Detect which cell encompasses the target text, then output its [X, Y] center coordinate. 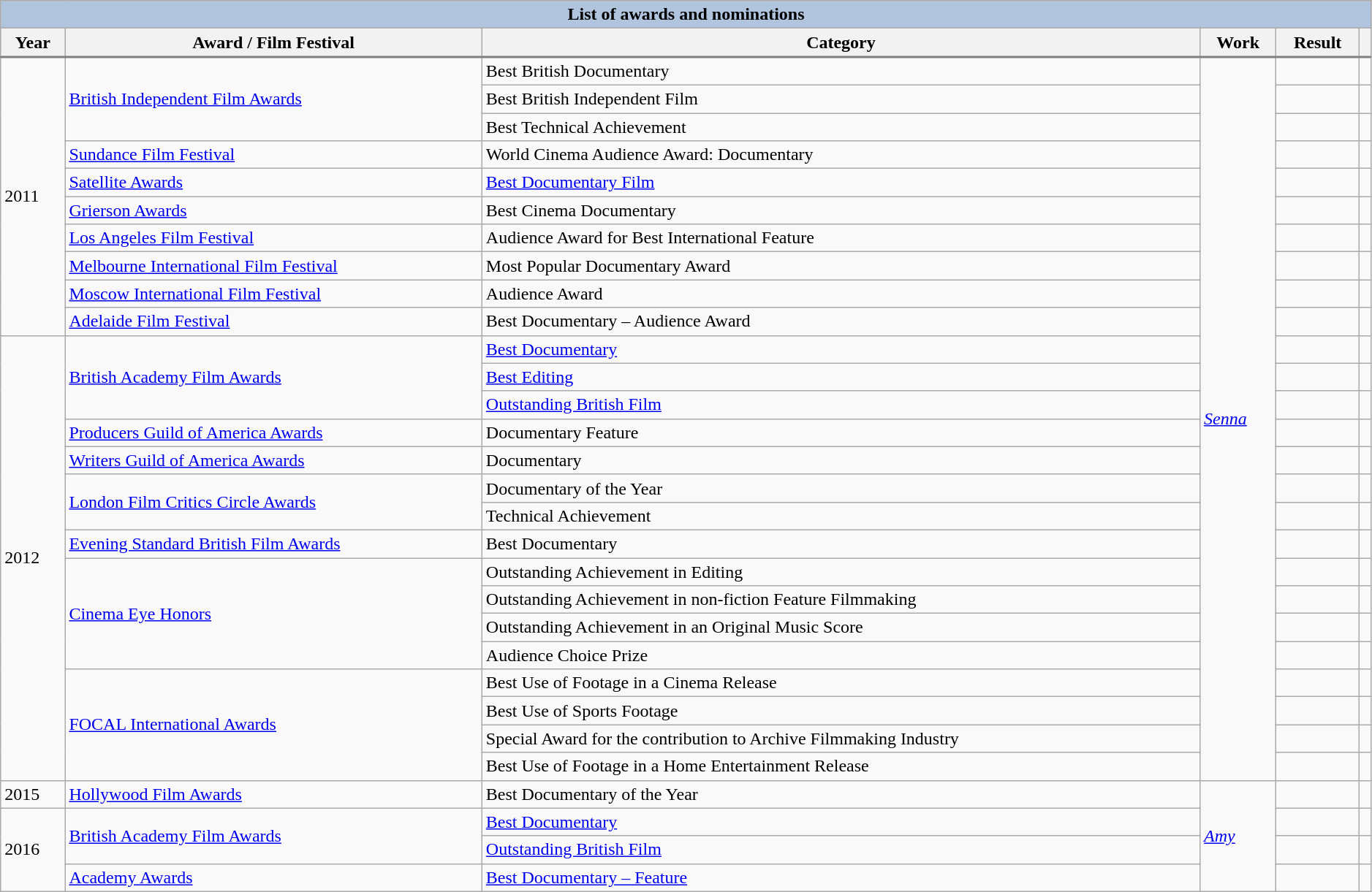
Best Documentary – Feature [841, 877]
Result [1318, 42]
Evening Standard British Film Awards [273, 544]
Work [1238, 42]
Documentary of the Year [841, 488]
Audience Award for Best International Feature [841, 238]
Melbourne International Film Festival [273, 266]
Most Popular Documentary Award [841, 266]
Best Documentary of the Year [841, 794]
Grierson Awards [273, 210]
Satellite Awards [273, 183]
Best Use of Sports Footage [841, 711]
Audience Award [841, 294]
2011 [33, 196]
Year [33, 42]
Audience Choice Prize [841, 655]
FOCAL International Awards [273, 725]
Best Use of Footage in a Cinema Release [841, 683]
Award / Film Festival [273, 42]
Cinema Eye Honors [273, 614]
Best Documentary – Audience Award [841, 321]
Writers Guild of America Awards [273, 460]
Best British Independent Film [841, 99]
Academy Awards [273, 877]
Documentary Feature [841, 432]
Best Editing [841, 377]
Outstanding Achievement in Editing [841, 572]
Senna [1238, 419]
Technical Achievement [841, 516]
Best Use of Footage in a Home Entertainment Release [841, 766]
Category [841, 42]
2015 [33, 794]
Best Documentary Film [841, 183]
Documentary [841, 460]
Los Angeles Film Festival [273, 238]
List of awards and nominations [686, 15]
World Cinema Audience Award: Documentary [841, 155]
2016 [33, 850]
Amy [1238, 836]
Producers Guild of America Awards [273, 432]
Outstanding Achievement in non-fiction Feature Filmmaking [841, 600]
Sundance Film Festival [273, 155]
Special Award for the contribution to Archive Filmmaking Industry [841, 739]
Adelaide Film Festival [273, 321]
2012 [33, 558]
Moscow International Film Festival [273, 294]
Best Technical Achievement [841, 126]
British Independent Film Awards [273, 99]
Hollywood Film Awards [273, 794]
Best Cinema Documentary [841, 210]
Best British Documentary [841, 72]
London Film Critics Circle Awards [273, 502]
Outstanding Achievement in an Original Music Score [841, 628]
